For the text-containing cell, return its midpoint in [x, y] coordinate format. 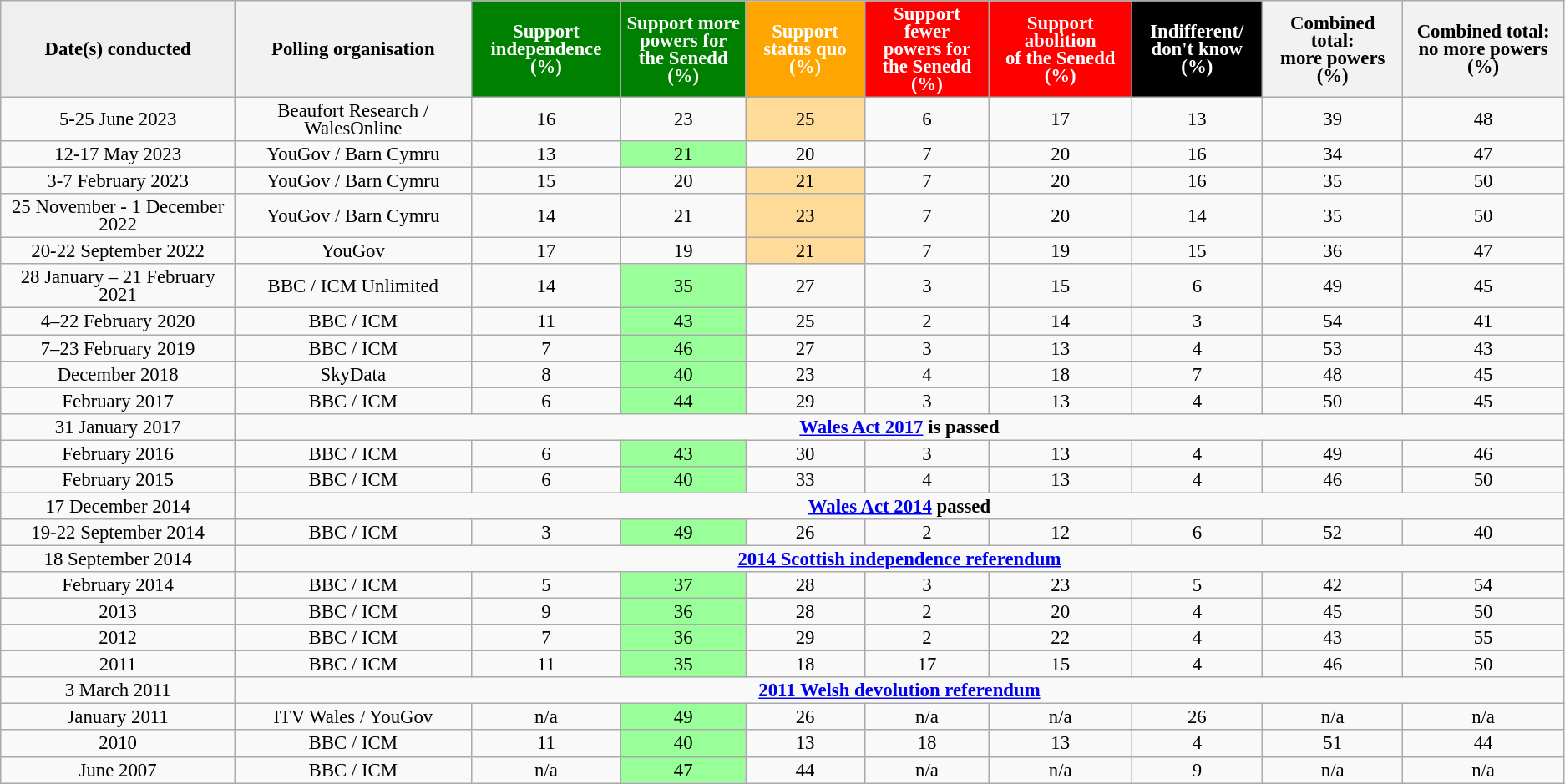
4–22 February 2020 [119, 321]
28 January – 21 February 2021 [119, 286]
2011 Welsh devolution referendum [899, 690]
January 2011 [119, 717]
February 2017 [119, 401]
25 November - 1 December 2022 [119, 215]
55 [1483, 638]
2010 [119, 744]
Support fewerpowers forthe Senedd (%) [927, 49]
2014 Scottish independence referendum [899, 559]
12-17 May 2023 [119, 154]
Wales Act 2017 is passed [899, 427]
7–23 February 2019 [119, 348]
39 [1333, 120]
Support abolitionof the Senedd (%) [1061, 49]
34 [1333, 154]
8 [546, 374]
12 [1061, 533]
Supportstatus quo (%) [805, 49]
February 2014 [119, 585]
18 September 2014 [119, 559]
52 [1333, 533]
42 [1333, 585]
31 January 2017 [119, 427]
41 [1483, 321]
SkyData [352, 374]
Date(s) conducted [119, 49]
December 2018 [119, 374]
Support morepowers forthe Senedd (%) [683, 49]
Beaufort Research / WalesOnline [352, 120]
February 2016 [119, 453]
Wales Act 2014 passed [899, 506]
Combined total:no more powers (%) [1483, 49]
17 December 2014 [119, 506]
June 2007 [119, 770]
Supportindependence (%) [546, 49]
3-7 February 2023 [119, 181]
37 [683, 585]
53 [1333, 348]
2013 [119, 612]
22 [1061, 638]
20-22 September 2022 [119, 251]
51 [1333, 744]
BBC / ICM Unlimited [352, 286]
Combined total:more powers (%) [1333, 49]
Indifferent/don't know (%) [1198, 49]
YouGov [352, 251]
3 March 2011 [119, 690]
2011 [119, 665]
February 2015 [119, 480]
33 [805, 480]
Polling organisation [352, 49]
19-22 September 2014 [119, 533]
5-25 June 2023 [119, 120]
30 [805, 453]
ITV Wales / YouGov [352, 717]
2012 [119, 638]
